From the cell containing the given text, extract its center point as [X, Y] coordinate. 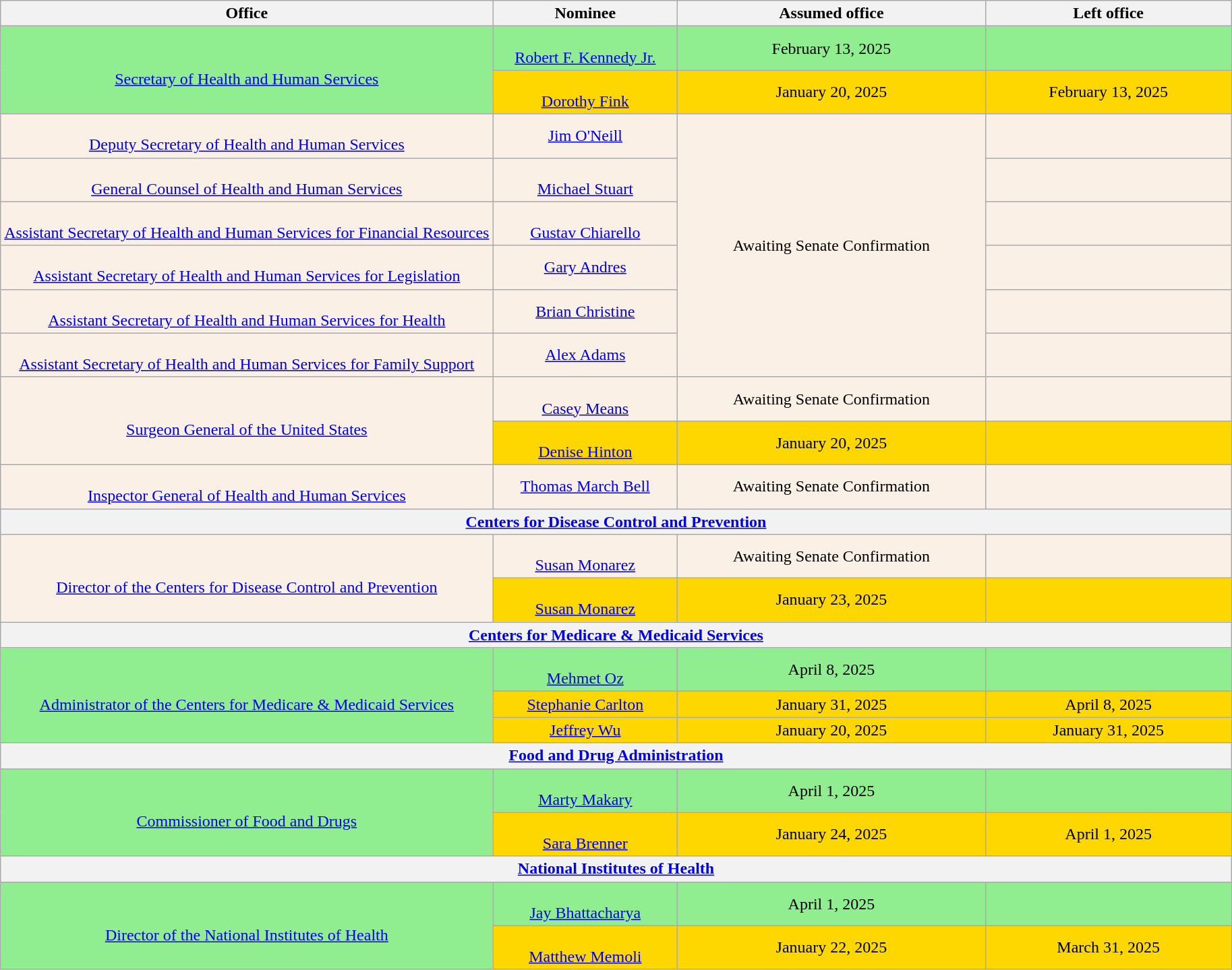
March 31, 2025 [1109, 948]
January 22, 2025 [831, 948]
Director of the National Institutes of Health [247, 926]
Mehmet Oz [585, 670]
Jim O'Neill [585, 136]
Centers for Medicare & Medicaid Services [616, 635]
Administrator of the Centers for Medicare & Medicaid Services [247, 696]
Michael Stuart [585, 179]
Stephanie Carlton [585, 704]
Matthew Memoli [585, 948]
Jay Bhattacharya [585, 903]
Director of the Centers for Disease Control and Prevention [247, 578]
Deputy Secretary of Health and Human Services [247, 136]
Assistant Secretary of Health and Human Services for Legislation [247, 267]
Office [247, 13]
Casey Means [585, 399]
Assumed office [831, 13]
Gustav Chiarello [585, 224]
Surgeon General of the United States [247, 421]
Centers for Disease Control and Prevention [616, 521]
Robert F. Kennedy Jr. [585, 49]
Left office [1109, 13]
Dorothy Fink [585, 92]
National Institutes of Health [616, 869]
Commissioner of Food and Drugs [247, 812]
Nominee [585, 13]
Alex Adams [585, 355]
General Counsel of Health and Human Services [247, 179]
January 23, 2025 [831, 600]
Sara Brenner [585, 835]
Jeffrey Wu [585, 730]
Secretary of Health and Human Services [247, 70]
January 24, 2025 [831, 835]
Food and Drug Administration [616, 756]
Assistant Secretary of Health and Human Services for Financial Resources [247, 224]
Assistant Secretary of Health and Human Services for Health [247, 311]
Marty Makary [585, 790]
Gary Andres [585, 267]
Brian Christine [585, 311]
Assistant Secretary of Health and Human Services for Family Support [247, 355]
Thomas March Bell [585, 487]
Denise Hinton [585, 442]
Inspector General of Health and Human Services [247, 487]
